Output the [x, y] coordinate of the center of the cell containing the given text.  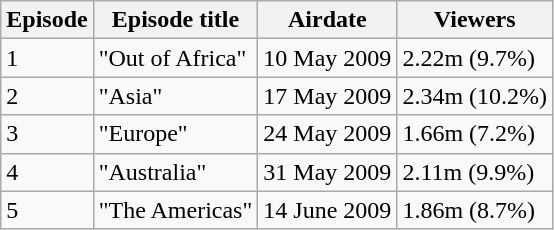
"Asia" [176, 96]
10 May 2009 [328, 58]
1.66m (7.2%) [475, 134]
24 May 2009 [328, 134]
"Australia" [176, 172]
"Europe" [176, 134]
Airdate [328, 20]
1.86m (8.7%) [475, 210]
"Out of Africa" [176, 58]
2.22m (9.7%) [475, 58]
"The Americas" [176, 210]
5 [47, 210]
2 [47, 96]
31 May 2009 [328, 172]
Episode title [176, 20]
2.34m (10.2%) [475, 96]
17 May 2009 [328, 96]
Viewers [475, 20]
14 June 2009 [328, 210]
1 [47, 58]
2.11m (9.9%) [475, 172]
Episode [47, 20]
4 [47, 172]
3 [47, 134]
